Detect which cell encompasses the target text, then output its (X, Y) center coordinate. 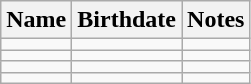
Birthdate (127, 20)
Name (36, 20)
Notes (216, 20)
